From the cell containing the given text, extract its center point as [x, y] coordinate. 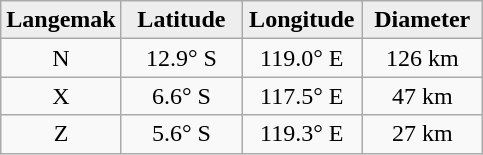
Latitude [181, 20]
Longitude [302, 20]
126 km [422, 58]
Z [61, 134]
117.5° E [302, 96]
47 km [422, 96]
X [61, 96]
Diameter [422, 20]
119.0° E [302, 58]
5.6° S [181, 134]
6.6° S [181, 96]
119.3° E [302, 134]
12.9° S [181, 58]
27 km [422, 134]
N [61, 58]
Langemak [61, 20]
